For the text-containing cell, return its midpoint in [x, y] coordinate format. 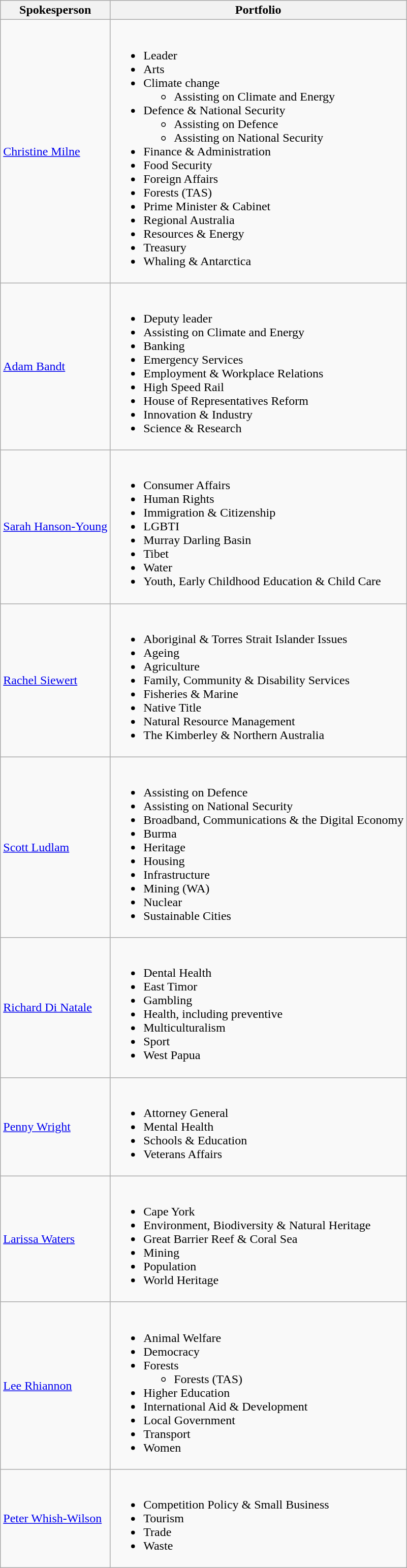
Attorney GeneralMental HealthSchools & EducationVeterans Affairs [258, 1127]
Adam Bandt [55, 367]
Peter Whish-Wilson [55, 1518]
Consumer AffairsHuman RightsImmigration & CitizenshipLGBTIMurray Darling BasinTibetWaterYouth, Early Childhood Education & Child Care [258, 527]
Lee Rhiannon [55, 1386]
Animal WelfareDemocracyForestsForests (TAS)Higher EducationInternational Aid & DevelopmentLocal GovernmentTransportWomen [258, 1386]
Larissa Waters [55, 1239]
Dental HealthEast TimorGamblingHealth, including preventiveMulticulturalismSportWest Papua [258, 1008]
Rachel Siewert [55, 680]
Penny Wright [55, 1127]
Christine Milne [55, 151]
Sarah Hanson-Young [55, 527]
Richard Di Natale [55, 1008]
Scott Ludlam [55, 847]
Cape YorkEnvironment, Biodiversity & Natural HeritageGreat Barrier Reef & Coral SeaMiningPopulationWorld Heritage [258, 1239]
Spokesperson [55, 10]
Portfolio [258, 10]
Competition Policy & Small BusinessTourismTradeWaste [258, 1518]
